From the cell containing the given text, extract its center point as (X, Y) coordinate. 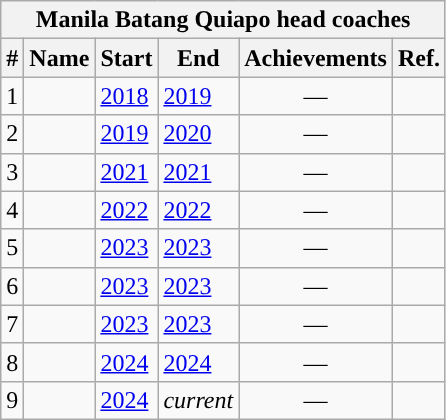
4 (12, 210)
2020 (198, 134)
# (12, 58)
Name (60, 58)
Manila Batang Quiapo head coaches (224, 20)
7 (12, 324)
current (198, 400)
2 (12, 134)
End (198, 58)
5 (12, 248)
3 (12, 172)
Start (126, 58)
Ref. (418, 58)
9 (12, 400)
2018 (126, 96)
8 (12, 362)
6 (12, 286)
1 (12, 96)
Achievements (316, 58)
